Return the [X, Y] coordinate for the center point of the cell that contains the specified text.  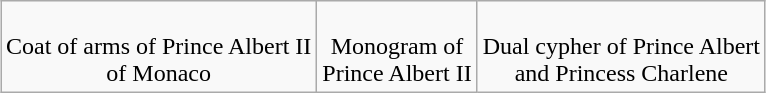
Coat of arms of Prince Albert IIof Monaco [158, 47]
Dual cypher of Prince Albertand Princess Charlene [621, 47]
Monogram ofPrince Albert II [397, 47]
